Extract the [x, y] coordinate from the center of the cell holding the provided text.  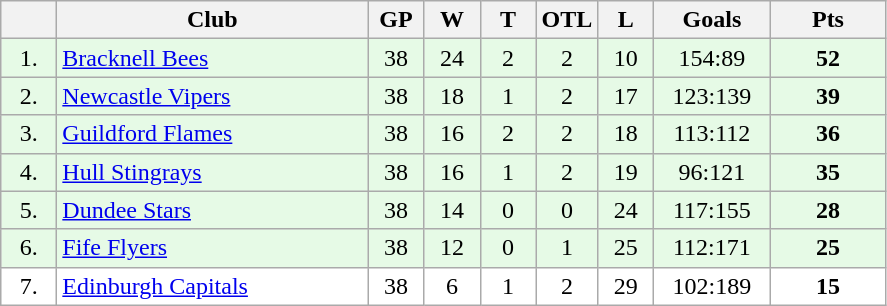
113:112 [712, 134]
35 [828, 172]
102:189 [712, 286]
7. [29, 286]
OTL [567, 20]
3. [29, 134]
19 [626, 172]
29 [626, 286]
6. [29, 248]
T [508, 20]
Club [212, 20]
96:121 [712, 172]
5. [29, 210]
36 [828, 134]
10 [626, 58]
14 [452, 210]
Dundee Stars [212, 210]
Bracknell Bees [212, 58]
Guildford Flames [212, 134]
12 [452, 248]
17 [626, 96]
15 [828, 286]
28 [828, 210]
6 [452, 286]
2. [29, 96]
52 [828, 58]
123:139 [712, 96]
1. [29, 58]
Pts [828, 20]
Goals [712, 20]
112:171 [712, 248]
4. [29, 172]
154:89 [712, 58]
Fife Flyers [212, 248]
Newcastle Vipers [212, 96]
39 [828, 96]
L [626, 20]
Edinburgh Capitals [212, 286]
117:155 [712, 210]
Hull Stingrays [212, 172]
GP [396, 20]
W [452, 20]
